Search for the cell housing the specified text and yield its [X, Y] center coordinate. 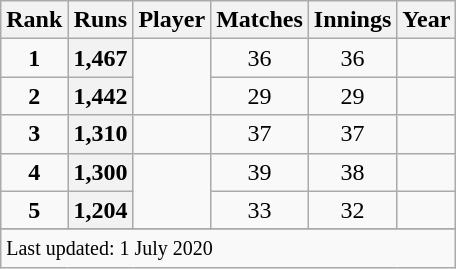
Innings [352, 20]
32 [352, 210]
1 [34, 58]
Runs [100, 20]
2 [34, 96]
1,467 [100, 58]
1,310 [100, 134]
Year [426, 20]
39 [260, 172]
4 [34, 172]
Matches [260, 20]
33 [260, 210]
Last updated: 1 July 2020 [228, 248]
Rank [34, 20]
Player [172, 20]
3 [34, 134]
1,300 [100, 172]
5 [34, 210]
38 [352, 172]
1,204 [100, 210]
1,442 [100, 96]
